Return (X, Y) of the center of cell containing provided text 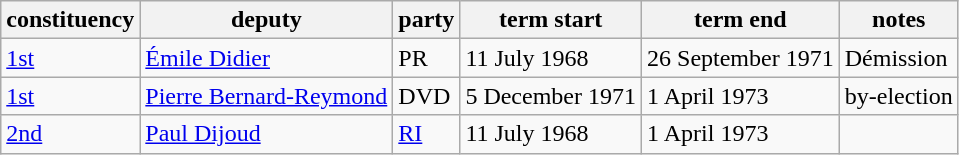
notes (898, 20)
term start (551, 20)
Pierre Bernard-Reymond (266, 96)
RI (426, 134)
by-election (898, 96)
Paul Dijoud (266, 134)
term end (741, 20)
Émile Didier (266, 58)
2nd (70, 134)
5 December 1971 (551, 96)
party (426, 20)
DVD (426, 96)
Démission (898, 58)
26 September 1971 (741, 58)
deputy (266, 20)
PR (426, 58)
constituency (70, 20)
